Return [X, Y] of the center of cell containing provided text 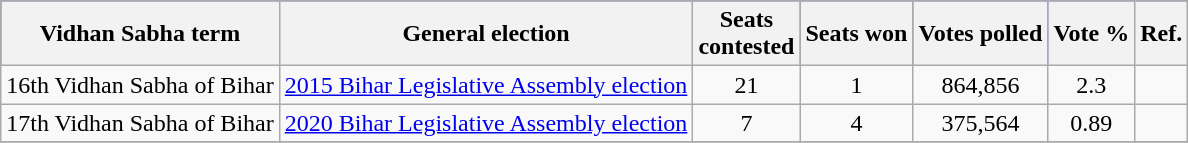
375,564 [980, 123]
0.89 [1092, 123]
864,856 [980, 85]
Votes polled [980, 34]
17th Vidhan Sabha of Bihar [140, 123]
2020 Bihar Legislative Assembly election [486, 123]
Vote % [1092, 34]
Seats won [856, 34]
2.3 [1092, 85]
Vidhan Sabha term [140, 34]
General election [486, 34]
7 [746, 123]
Seatscontested [746, 34]
16th Vidhan Sabha of Bihar [140, 85]
Ref. [1162, 34]
1 [856, 85]
2015 Bihar Legislative Assembly election [486, 85]
21 [746, 85]
4 [856, 123]
